For the text-containing cell, return its midpoint in [X, Y] coordinate format. 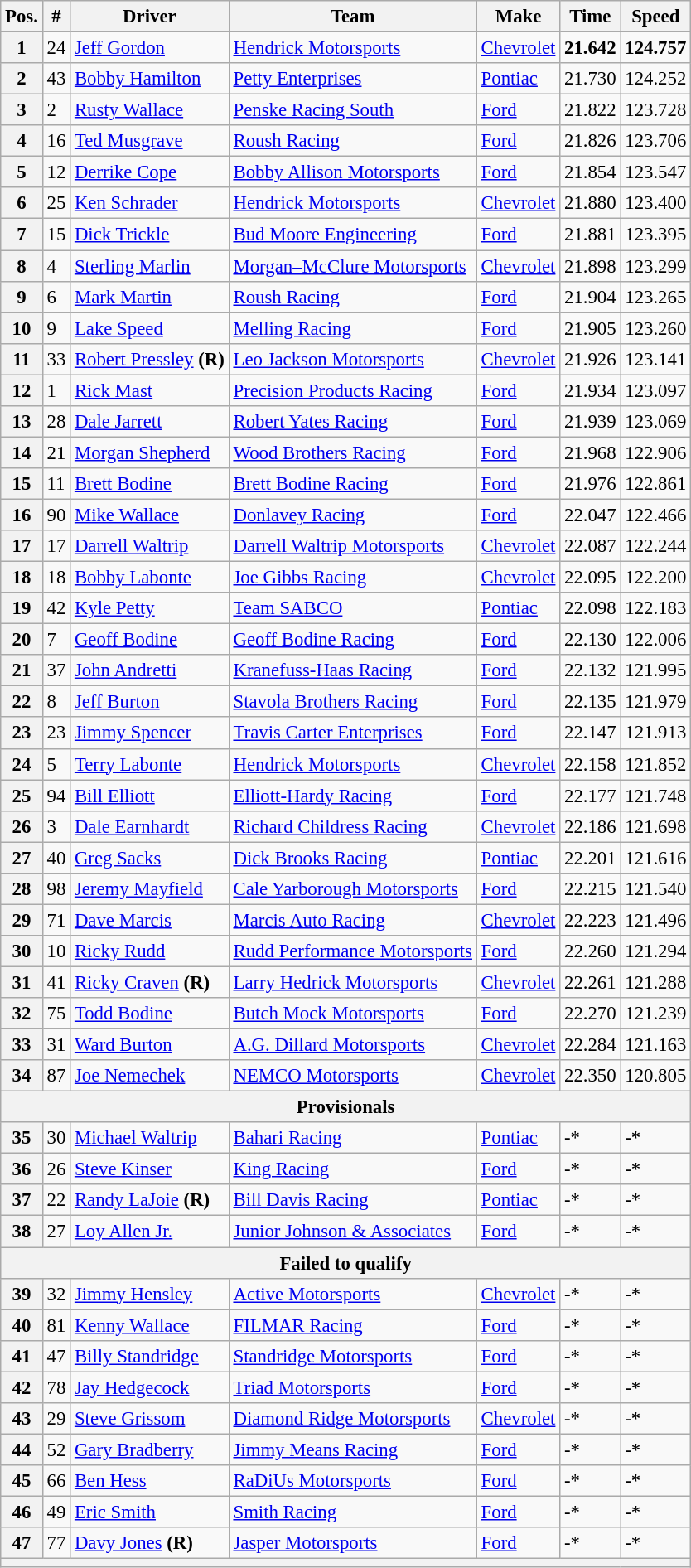
Derrike Cope [150, 172]
123.265 [656, 297]
Kyle Petty [150, 608]
Brett Bodine [150, 484]
21.880 [590, 203]
22.350 [590, 1076]
Sterling Marlin [150, 266]
21.881 [590, 235]
Terry Labonte [150, 764]
Larry Hedrick Motorsports [353, 982]
Bobby Allison Motorsports [353, 172]
Pos. [22, 17]
123.141 [656, 359]
123.728 [656, 110]
Rudd Performance Motorsports [353, 951]
121.163 [656, 1045]
Kenny Wallace [150, 1325]
22.147 [590, 733]
22.270 [590, 1014]
22.260 [590, 951]
King Racing [353, 1169]
20 [22, 640]
22.177 [590, 796]
121.995 [656, 670]
21.898 [590, 266]
Randy LaJoie (R) [150, 1201]
Greg Sacks [150, 858]
Robert Pressley (R) [150, 359]
Melling Racing [353, 328]
77 [56, 1543]
49 [56, 1512]
Joe Gibbs Racing [353, 578]
121.852 [656, 764]
22.087 [590, 546]
39 [22, 1294]
38 [22, 1232]
Steve Kinser [150, 1169]
78 [56, 1387]
120.805 [656, 1076]
Dick Trickle [150, 235]
Dale Jarrett [150, 422]
Jimmy Spencer [150, 733]
21.730 [590, 79]
123.069 [656, 422]
121.294 [656, 951]
Billy Standridge [150, 1356]
121.698 [656, 826]
Robert Yates Racing [353, 422]
22.284 [590, 1045]
121.496 [656, 920]
90 [56, 515]
21.642 [590, 48]
Smith Racing [353, 1512]
122.466 [656, 515]
Jeff Gordon [150, 48]
Darrell Waltrip [150, 546]
13 [22, 422]
Morgan Shepherd [150, 452]
121.913 [656, 733]
Brett Bodine Racing [353, 484]
Steve Grissom [150, 1419]
122.006 [656, 640]
Standridge Motorsports [353, 1356]
Stavola Brothers Racing [353, 702]
122.183 [656, 608]
Todd Bodine [150, 1014]
46 [22, 1512]
FILMAR Racing [353, 1325]
Elliott-Hardy Racing [353, 796]
121.979 [656, 702]
22.201 [590, 858]
Ben Hess [150, 1481]
123.706 [656, 141]
34 [22, 1076]
Ward Burton [150, 1045]
RaDiUs Motorsports [353, 1481]
Make [518, 17]
Kranefuss-Haas Racing [353, 670]
Ken Schrader [150, 203]
Bill Davis Racing [353, 1201]
Davy Jones (R) [150, 1543]
John Andretti [150, 670]
Speed [656, 17]
122.861 [656, 484]
124.757 [656, 48]
Jasper Motorsports [353, 1543]
Leo Jackson Motorsports [353, 359]
A.G. Dillard Motorsports [353, 1045]
22.215 [590, 889]
22.223 [590, 920]
Butch Mock Motorsports [353, 1014]
Jimmy Means Racing [353, 1449]
Failed to qualify [346, 1263]
94 [56, 796]
Active Motorsports [353, 1294]
122.200 [656, 578]
122.906 [656, 452]
Loy Allen Jr. [150, 1232]
123.299 [656, 266]
Junior Johnson & Associates [353, 1232]
22.130 [590, 640]
Penske Racing South [353, 110]
Lake Speed [150, 328]
22.095 [590, 578]
21.822 [590, 110]
45 [22, 1481]
Wood Brothers Racing [353, 452]
21.905 [590, 328]
121.288 [656, 982]
Team SABCO [353, 608]
66 [56, 1481]
122.244 [656, 546]
36 [22, 1169]
98 [56, 889]
81 [56, 1325]
Jeremy Mayfield [150, 889]
Bahari Racing [353, 1138]
22.047 [590, 515]
22.186 [590, 826]
22.132 [590, 670]
Precision Products Racing [353, 390]
22.261 [590, 982]
Donlavey Racing [353, 515]
Dick Brooks Racing [353, 858]
Diamond Ridge Motorsports [353, 1419]
Richard Childress Racing [353, 826]
21.854 [590, 172]
121.616 [656, 858]
Ricky Rudd [150, 951]
Petty Enterprises [353, 79]
Gary Bradberry [150, 1449]
Dale Earnhardt [150, 826]
Jay Hedgecock [150, 1387]
Bobby Labonte [150, 578]
Darrell Waltrip Motorsports [353, 546]
121.748 [656, 796]
21.976 [590, 484]
121.239 [656, 1014]
Bobby Hamilton [150, 79]
Eric Smith [150, 1512]
Geoff Bodine [150, 640]
121.540 [656, 889]
21.939 [590, 422]
Bill Elliott [150, 796]
Driver [150, 17]
22.135 [590, 702]
21.926 [590, 359]
Mike Wallace [150, 515]
Team [353, 17]
Jeff Burton [150, 702]
124.252 [656, 79]
Michael Waltrip [150, 1138]
Morgan–McClure Motorsports [353, 266]
Rick Mast [150, 390]
87 [56, 1076]
Rusty Wallace [150, 110]
Provisionals [346, 1107]
123.400 [656, 203]
Geoff Bodine Racing [353, 640]
Marcis Auto Racing [353, 920]
22.158 [590, 764]
71 [56, 920]
Bud Moore Engineering [353, 235]
123.097 [656, 390]
21.904 [590, 297]
75 [56, 1014]
21.826 [590, 141]
Time [590, 17]
19 [22, 608]
Joe Nemechek [150, 1076]
Travis Carter Enterprises [353, 733]
44 [22, 1449]
NEMCO Motorsports [353, 1076]
123.395 [656, 235]
22.098 [590, 608]
Jimmy Hensley [150, 1294]
123.547 [656, 172]
# [56, 17]
52 [56, 1449]
Ricky Craven (R) [150, 982]
21.968 [590, 452]
Mark Martin [150, 297]
14 [22, 452]
Ted Musgrave [150, 141]
Cale Yarborough Motorsports [353, 889]
21.934 [590, 390]
Dave Marcis [150, 920]
Triad Motorsports [353, 1387]
123.260 [656, 328]
35 [22, 1138]
